Extract the (x, y) coordinate from the center of the cell holding the provided text.  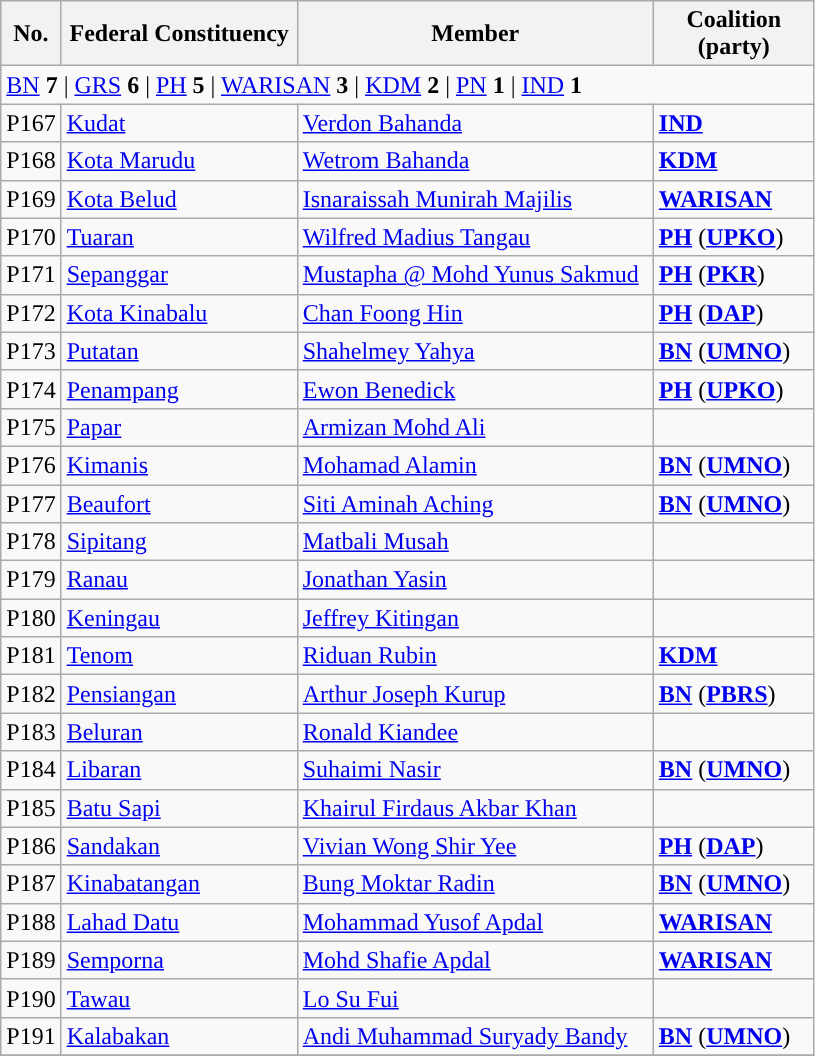
P189 (31, 960)
P191 (31, 1036)
P171 (31, 275)
Kota Kinabalu (179, 313)
Pensiangan (179, 694)
Lahad Datu (179, 922)
P183 (31, 732)
P179 (31, 580)
Member (475, 34)
Shahelmey Yahya (475, 351)
PH (PKR) (734, 275)
No. (31, 34)
Kota Belud (179, 199)
P185 (31, 808)
Khairul Firdaus Akbar Khan (475, 808)
Mohamad Alamin (475, 465)
Tenom (179, 656)
Andi Muhammad Suryady Bandy (475, 1036)
Sepanggar (179, 275)
Jonathan Yasin (475, 580)
Riduan Rubin (475, 656)
Federal Constituency (179, 34)
Vivian Wong Shir Yee (475, 846)
Isnaraissah Munirah Majilis (475, 199)
Tawau (179, 998)
Wetrom Bahanda (475, 161)
Papar (179, 427)
Kinabatangan (179, 884)
P172 (31, 313)
Mohd Shafie Apdal (475, 960)
Kalabakan (179, 1036)
P178 (31, 542)
Ranau (179, 580)
Beluran (179, 732)
Mustapha @ Mohd Yunus Sakmud (475, 275)
Putatan (179, 351)
Kimanis (179, 465)
Matbali Musah (475, 542)
Verdon Bahanda (475, 123)
P174 (31, 389)
Arthur Joseph Kurup (475, 694)
Suhaimi Nasir (475, 770)
Siti Aminah Aching (475, 503)
P177 (31, 503)
P169 (31, 199)
Lo Su Fui (475, 998)
P176 (31, 465)
Batu Sapi (179, 808)
P175 (31, 427)
BN (PBRS) (734, 694)
Jeffrey Kitingan (475, 618)
Kudat (179, 123)
Tuaran (179, 237)
Chan Foong Hin (475, 313)
P188 (31, 922)
P181 (31, 656)
P184 (31, 770)
Penampang (179, 389)
P168 (31, 161)
Ewon Benedick (475, 389)
P187 (31, 884)
Semporna (179, 960)
Ronald Kiandee (475, 732)
Beaufort (179, 503)
Kota Marudu (179, 161)
Sandakan (179, 846)
BN 7 | GRS 6 | PH 5 | WARISAN 3 | KDM 2 | PN 1 | IND 1 (408, 85)
Sipitang (179, 542)
IND (734, 123)
P180 (31, 618)
P186 (31, 846)
Armizan Mohd Ali (475, 427)
Coalition (party) (734, 34)
P190 (31, 998)
Bung Moktar Radin (475, 884)
Keningau (179, 618)
P167 (31, 123)
Libaran (179, 770)
P182 (31, 694)
Wilfred Madius Tangau (475, 237)
Mohammad Yusof Apdal (475, 922)
P170 (31, 237)
P173 (31, 351)
